Pinpoint the cell where the given text exists, returning its (X, Y) midpoint coordinate. 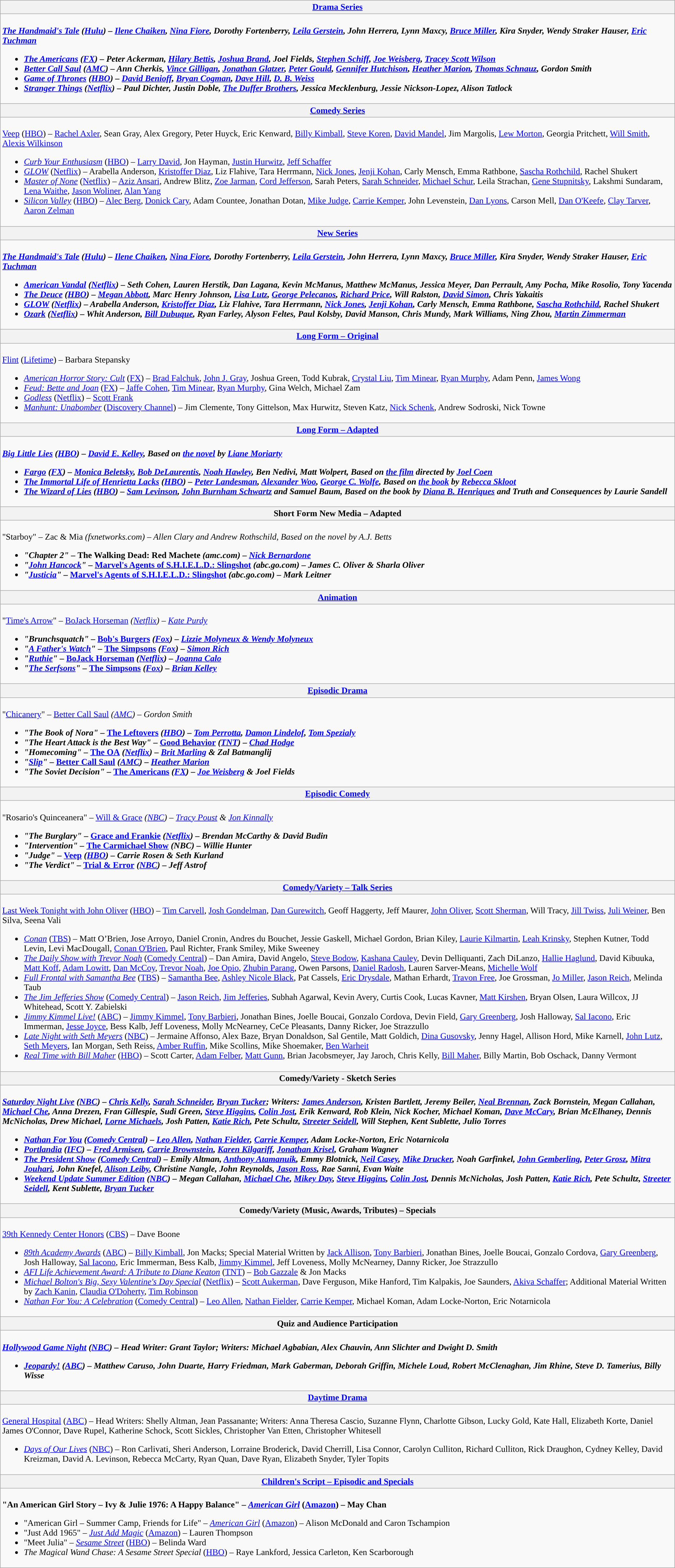
Drama Series (337, 7)
Episodic Drama (337, 691)
Episodic Comedy (337, 794)
Long Form – Original (337, 336)
Daytime Drama (337, 1397)
Animation (337, 597)
Comedy/Variety (Music, Awards, Tributes) – Specials (337, 1211)
New Series (337, 233)
Children's Script – Episodic and Specials (337, 1481)
Comedy/Variety - Sketch Series (337, 1078)
Quiz and Audience Participation (337, 1323)
Short Form New Media – Adapted (337, 513)
Comedy/Variety – Talk Series (337, 887)
Long Form – Adapted (337, 430)
Comedy Series (337, 110)
